Return (x, y) of the center of cell containing provided text 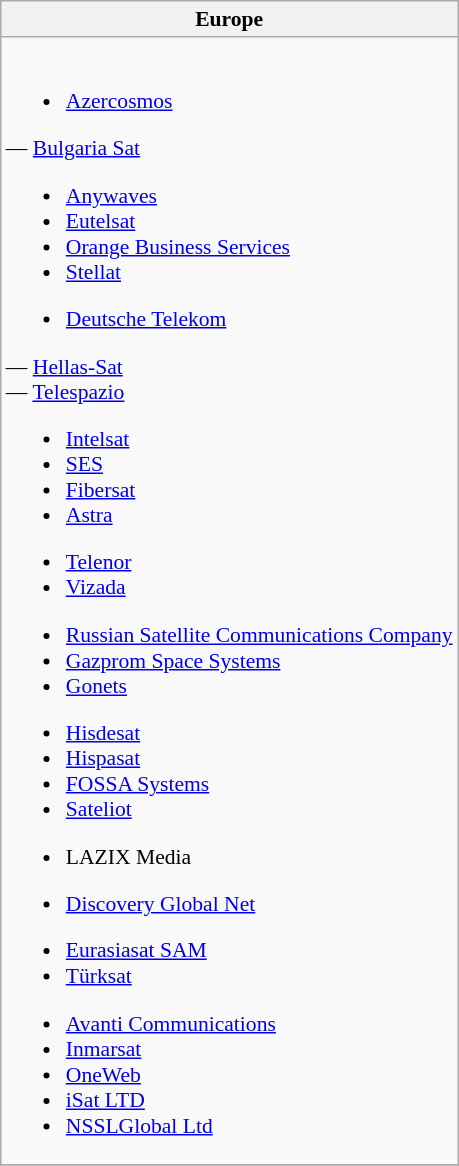
Europe (230, 19)
